Capture the cell that displays the provided text and extract its [X, Y] central coordinate. 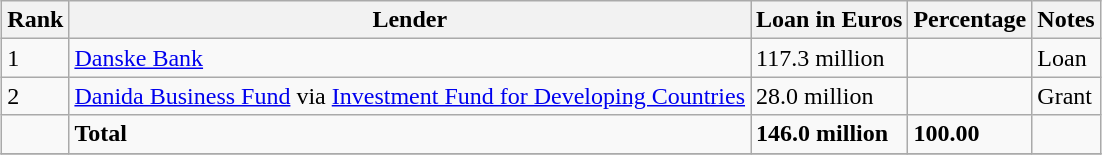
1 [36, 58]
Danida Business Fund via Investment Fund for Developing Countries [410, 96]
2 [36, 96]
146.0 million [830, 134]
Rank [36, 20]
Danske Bank [410, 58]
Loan [1066, 58]
Loan in Euros [830, 20]
Total [410, 134]
Notes [1066, 20]
100.00 [970, 134]
Percentage [970, 20]
Grant [1066, 96]
28.0 million [830, 96]
Lender [410, 20]
117.3 million [830, 58]
